Extract the [x, y] coordinate from the center of the cell holding the provided text.  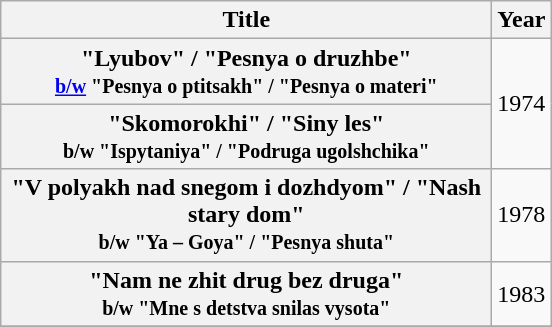
1974 [522, 104]
"Skomorokhi" / "Siny les" b/w "Ispytaniya" / "Podruga ugolshchika" [246, 136]
1983 [522, 294]
"V polyakh nad snegom i dozhdyom" / "Nash stary dom"b/w "Ya – Goya" / "Pesnya shuta" [246, 215]
1978 [522, 215]
"Nam ne zhit drug bez druga"b/w "Mne s detstva snilas vysota" [246, 294]
Title [246, 20]
"Lyubov" / "Pesnya o druzhbe"b/w "Pesnya o ptitsakh" / "Pesnya o materi" [246, 72]
Year [522, 20]
